Pinpoint the cell where the given text exists, returning its (x, y) midpoint coordinate. 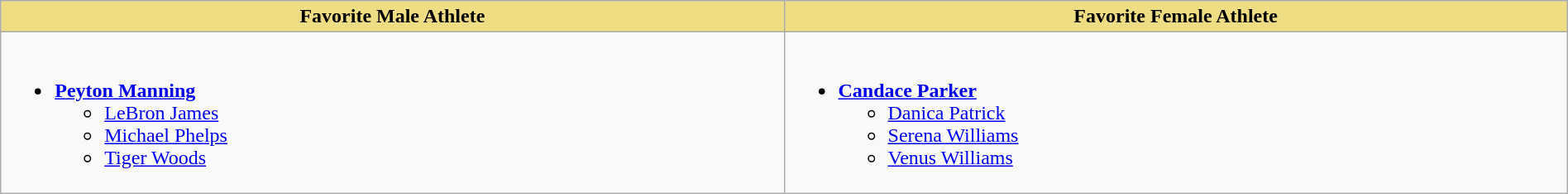
Peyton ManningLeBron JamesMichael PhelpsTiger Woods (392, 113)
Favorite Female Athlete (1176, 17)
Candace ParkerDanica PatrickSerena WilliamsVenus Williams (1176, 113)
Favorite Male Athlete (392, 17)
